Scan for the cell matching the given text and deliver its (x, y) coordinate at center. 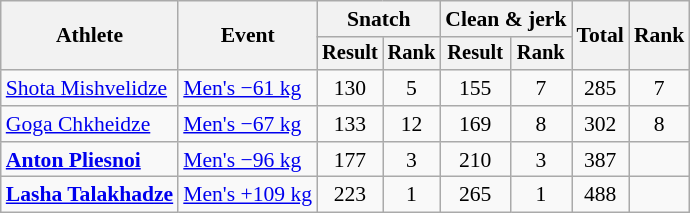
Men's −96 kg (248, 160)
Shota Mishvelidze (90, 88)
488 (600, 195)
Anton Pliesnoi (90, 160)
Athlete (90, 36)
285 (600, 88)
130 (350, 88)
265 (475, 195)
Clean & jerk (506, 19)
387 (600, 160)
12 (412, 124)
Total (600, 36)
223 (350, 195)
133 (350, 124)
169 (475, 124)
302 (600, 124)
Lasha Talakhadze (90, 195)
177 (350, 160)
Goga Chkheidze (90, 124)
Men's −67 kg (248, 124)
Event (248, 36)
Snatch (378, 19)
210 (475, 160)
Men's −61 kg (248, 88)
5 (412, 88)
155 (475, 88)
Men's +109 kg (248, 195)
